Determine the (X, Y) coordinate at the center of the cell enclosing the given text.  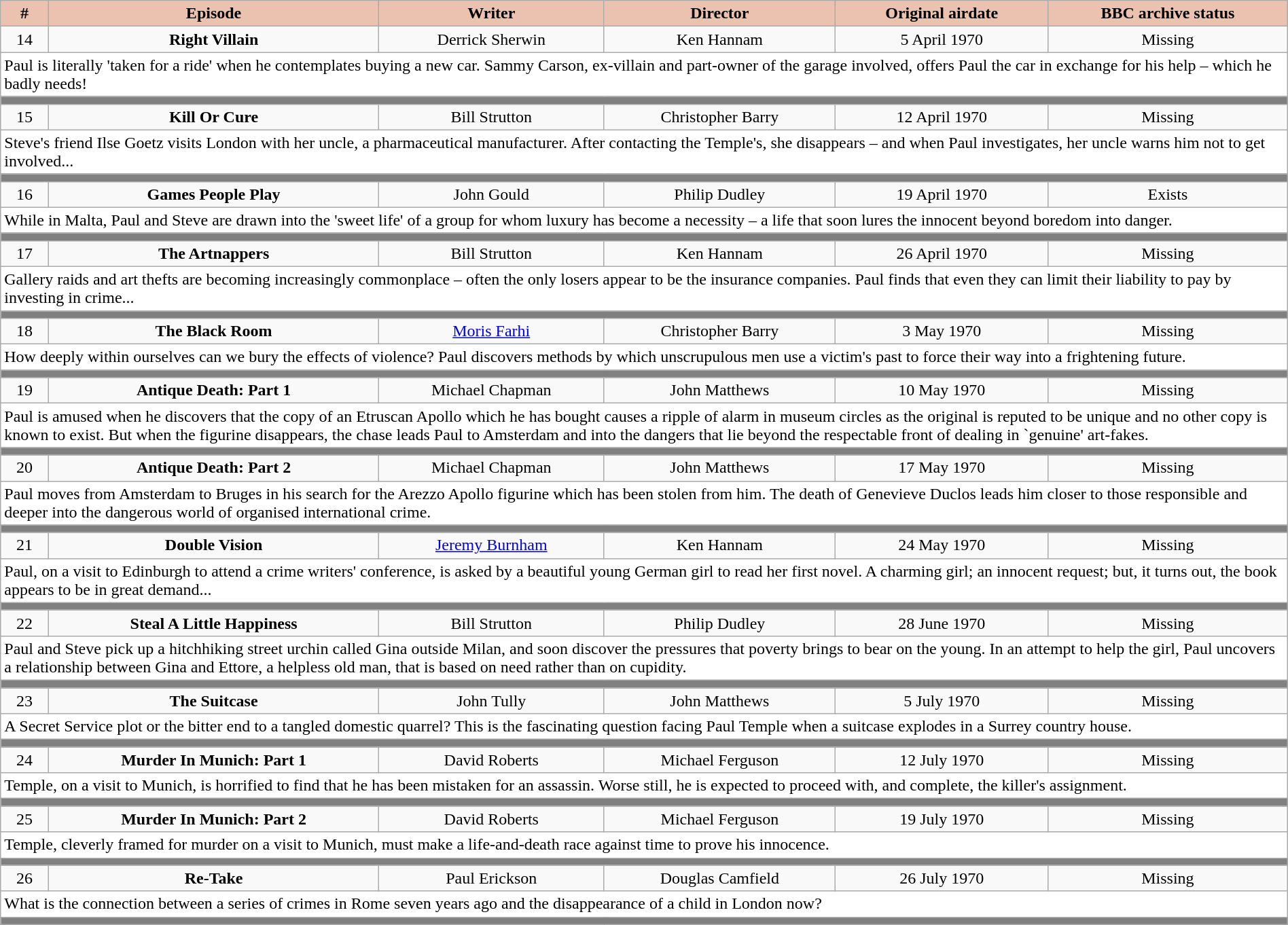
22 (24, 623)
24 May 1970 (942, 545)
John Gould (492, 194)
Writer (492, 14)
23 (24, 700)
Murder In Munich: Part 2 (213, 819)
Murder In Munich: Part 1 (213, 760)
Games People Play (213, 194)
17 May 1970 (942, 468)
Temple, cleverly framed for murder on a visit to Munich, must make a life-and-death race against time to prove his innocence. (644, 845)
19 July 1970 (942, 819)
20 (24, 468)
Kill Or Cure (213, 117)
24 (24, 760)
Derrick Sherwin (492, 39)
Re-Take (213, 878)
The Suitcase (213, 700)
# (24, 14)
26 (24, 878)
5 July 1970 (942, 700)
19 April 1970 (942, 194)
The Black Room (213, 331)
15 (24, 117)
17 (24, 253)
Original airdate (942, 14)
26 April 1970 (942, 253)
John Tully (492, 700)
Antique Death: Part 1 (213, 391)
Paul Erickson (492, 878)
Steal A Little Happiness (213, 623)
3 May 1970 (942, 331)
The Artnappers (213, 253)
21 (24, 545)
10 May 1970 (942, 391)
12 July 1970 (942, 760)
18 (24, 331)
Moris Farhi (492, 331)
What is the connection between a series of crimes in Rome seven years ago and the disappearance of a child in London now? (644, 904)
14 (24, 39)
Douglas Camfield (720, 878)
Episode (213, 14)
Double Vision (213, 545)
5 April 1970 (942, 39)
26 July 1970 (942, 878)
Right Villain (213, 39)
Director (720, 14)
Jeremy Burnham (492, 545)
BBC archive status (1168, 14)
28 June 1970 (942, 623)
Exists (1168, 194)
12 April 1970 (942, 117)
19 (24, 391)
25 (24, 819)
16 (24, 194)
Antique Death: Part 2 (213, 468)
